Search for the cell housing the specified text and yield its [X, Y] center coordinate. 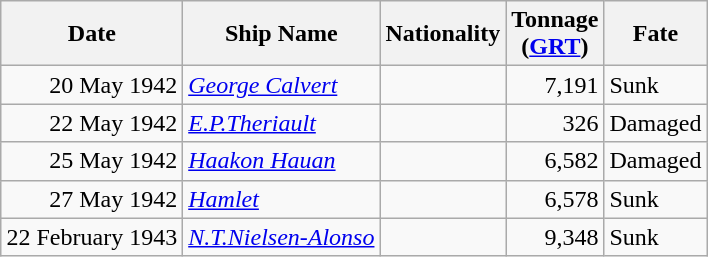
Haakon Hauan [282, 161]
Hamlet [282, 199]
N.T.Nielsen-Alonso [282, 237]
27 May 1942 [92, 199]
Date [92, 34]
Tonnage (GRT) [555, 34]
E.P.Theriault [282, 123]
6,578 [555, 199]
Nationality [443, 34]
20 May 1942 [92, 85]
22 May 1942 [92, 123]
326 [555, 123]
9,348 [555, 237]
22 February 1943 [92, 237]
25 May 1942 [92, 161]
6,582 [555, 161]
Fate [656, 34]
George Calvert [282, 85]
Ship Name [282, 34]
7,191 [555, 85]
